Scan for the cell matching the given text and deliver its [x, y] coordinate at center. 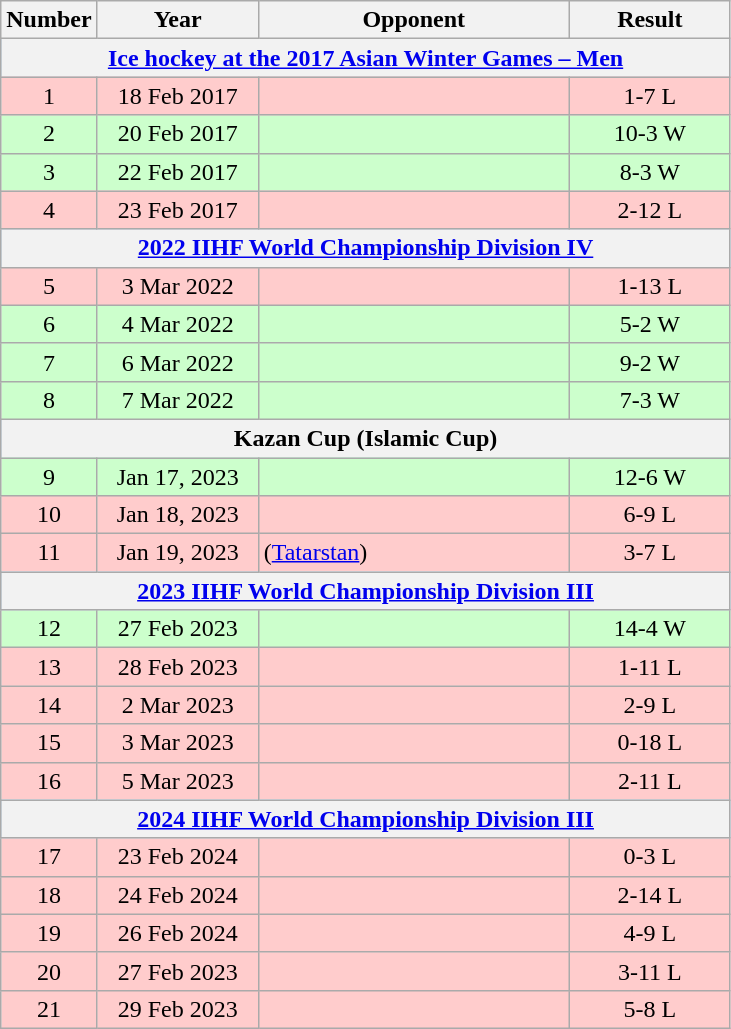
Year [178, 20]
2022 IIHF World Championship Division IV [366, 248]
Opponent [414, 20]
Jan 17, 2023 [178, 477]
23 Feb 2017 [178, 210]
2-12 L [650, 210]
8 [49, 400]
17 [49, 857]
10-3 W [650, 134]
19 [49, 933]
18 [49, 895]
6-9 L [650, 515]
4-9 L [650, 933]
(Tatarstan) [414, 553]
0-18 L [650, 743]
10 [49, 515]
5 Mar 2023 [178, 781]
Ice hockey at the 2017 Asian Winter Games – Men [366, 58]
9 [49, 477]
9-2 W [650, 362]
26 Feb 2024 [178, 933]
4 [49, 210]
23 Feb 2024 [178, 857]
3 Mar 2023 [178, 743]
4 Mar 2022 [178, 324]
2 [49, 134]
11 [49, 553]
5-2 W [650, 324]
3-11 L [650, 971]
5-8 L [650, 1009]
14-4 W [650, 629]
3-7 L [650, 553]
18 Feb 2017 [178, 96]
22 Feb 2017 [178, 172]
20 [49, 971]
1 [49, 96]
7 Mar 2022 [178, 400]
Jan 19, 2023 [178, 553]
24 Feb 2024 [178, 895]
Kazan Cup (Islamic Cup) [366, 438]
3 [49, 172]
13 [49, 667]
1-7 L [650, 96]
2 Mar 2023 [178, 705]
2-9 L [650, 705]
12 [49, 629]
1-13 L [650, 286]
20 Feb 2017 [178, 134]
3 Mar 2022 [178, 286]
6 Mar 2022 [178, 362]
16 [49, 781]
14 [49, 705]
7 [49, 362]
0-3 L [650, 857]
2023 IIHF World Championship Division III [366, 591]
29 Feb 2023 [178, 1009]
5 [49, 286]
12-6 W [650, 477]
Jan 18, 2023 [178, 515]
21 [49, 1009]
1-11 L [650, 667]
Number [49, 20]
2-14 L [650, 895]
28 Feb 2023 [178, 667]
7-3 W [650, 400]
8-3 W [650, 172]
Result [650, 20]
6 [49, 324]
2024 IIHF World Championship Division III [366, 819]
15 [49, 743]
2-11 L [650, 781]
